Find where the given text appears and provide that cell's center as [X, Y] coordinate. 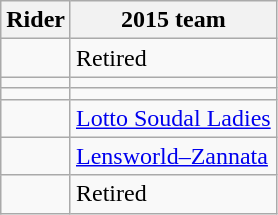
Lotto Soudal Ladies [173, 118]
2015 team [173, 20]
Rider [36, 20]
Lensworld–Zannata [173, 156]
